Provide the (x, y) coordinate of the cell's center where the given text is located.  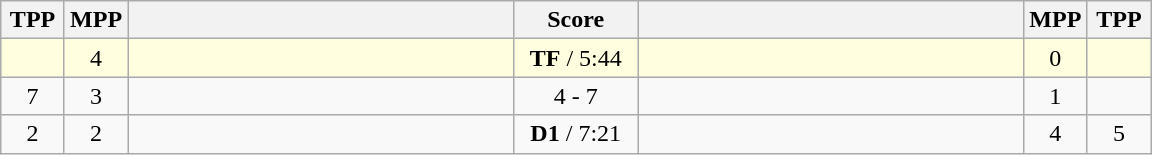
D1 / 7:21 (576, 134)
Score (576, 20)
TF / 5:44 (576, 58)
4 - 7 (576, 96)
0 (1056, 58)
7 (33, 96)
3 (96, 96)
1 (1056, 96)
5 (1119, 134)
